For the text-containing cell, return its midpoint in (X, Y) coordinate format. 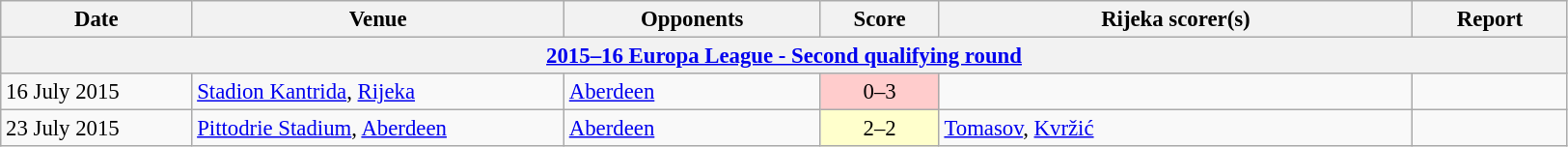
Pittodrie Stadium, Aberdeen (378, 129)
Date (96, 19)
Tomasov, Kvržić (1175, 129)
Report (1490, 19)
2–2 (880, 129)
Opponents (692, 19)
0–3 (880, 92)
Venue (378, 19)
16 July 2015 (96, 92)
Rijeka scorer(s) (1175, 19)
Score (880, 19)
2015–16 Europa League - Second qualifying round (784, 56)
Stadion Kantrida, Rijeka (378, 92)
23 July 2015 (96, 129)
